Provide the [x, y] coordinate of the cell's center where the given text is located.  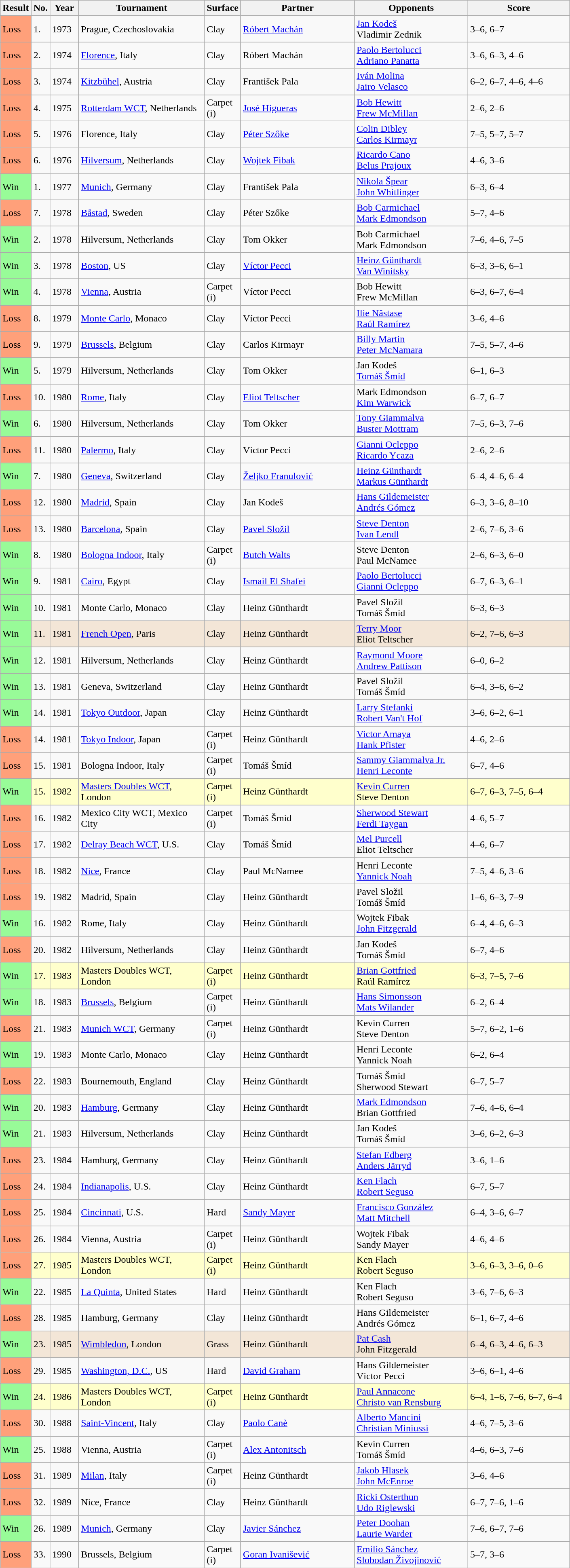
7–6, 4–6, 6–4 [519, 1107]
No. [40, 8]
Terry Moor Eliot Teltscher [411, 634]
Ilie Năstase Raúl Ramírez [411, 318]
Tony Giammalva Buster Mottram [411, 424]
Iván Molina Jairo Velasco [411, 82]
6–7, 6–3, 6–1 [519, 581]
Delray Beach WCT, U.S. [141, 844]
4–6, 7–5, 3–6 [519, 1423]
Paolo Bertolucci Adriano Panatta [411, 55]
Željko Franulović [298, 476]
Kitzbühel, Austria [141, 82]
Larry Stefanki Robert Van't Hof [411, 712]
1973 [65, 29]
6–1, 6–3 [519, 371]
6–3, 3–6, 8–10 [519, 502]
6–7, 6–3, 7–5, 6–4 [519, 792]
Paul Annacone Christo van Rensburg [411, 1397]
Tomáš Šmíd Sherwood Stewart [411, 1081]
1–6, 6–3, 7–9 [519, 897]
Peter Doohan Laurie Warder [411, 1528]
1990 [65, 1554]
Emilio Sánchez Slobodan Živojinović [411, 1554]
6–7, 6–7 [519, 397]
Båstad, Sweden [141, 213]
1986 [65, 1397]
7–6, 4–6, 7–5 [519, 239]
Mel Purcell Eliot Teltscher [411, 844]
3–6, 6–1, 4–6 [519, 1371]
Rotterdam WCT, Netherlands [141, 108]
Kevin Curren Tomáš Šmíd [411, 1449]
7–6, 6–7, 7–6 [519, 1528]
Wojtek Fibak Sandy Mayer [411, 1239]
Grass [223, 1344]
Stefan Edberg Anders Järryd [411, 1160]
6–3, 6–4 [519, 187]
3–6, 6–7 [519, 29]
5–7, 6–2, 1–6 [519, 1029]
Wimbledon, London [141, 1344]
Steve Denton Ivan Lendl [411, 529]
7–5, 5–7, 5–7 [519, 134]
6–7, 7–6, 1–6 [519, 1502]
Paolo Bertolucci Gianni Ocleppo [411, 581]
Barcelona, Spain [141, 529]
Heinz Günthardt Markus Günthardt [411, 476]
Tournament [141, 8]
3–6, 6–3, 4–6 [519, 55]
3–6, 7–6, 6–3 [519, 1291]
4–6, 2–6 [519, 739]
Victor Amaya Hank Pfister [411, 739]
Nikola Špear John Whitlinger [411, 187]
Sammy Giammalva Jr. Henri Leconte [411, 766]
Palermo, Italy [141, 450]
Colin Dibley Carlos Kirmayr [411, 134]
4–6, 6–7 [519, 844]
3–6, 6–2, 6–3 [519, 1134]
1977 [65, 187]
32. [40, 1502]
French Open, Paris [141, 634]
Butch Walts [298, 555]
28. [40, 1318]
Wojtek Fibak John Fitzgerald [411, 923]
Ismail El Shafei [298, 581]
Heinz Günthardt Van Winitsky [411, 265]
Ricardo Cano Belus Prajoux [411, 160]
Pavel Složil [298, 529]
Goran Ivanišević [298, 1554]
3–6, 6–3, 3–6, 0–6 [519, 1266]
3–6, 1–6 [519, 1160]
Pat Cash John Fitzgerald [411, 1344]
6–4, 3–6, 6–2 [519, 687]
6–3, 7–5, 7–6 [519, 976]
David Graham [298, 1371]
Hans Simonsson Mats Wilander [411, 1002]
6–4, 4–6, 6–4 [519, 476]
6–4, 4–6, 6–3 [519, 923]
Jakob Hlasek John McEnroe [411, 1476]
Sherwood Stewart Ferdi Taygan [411, 818]
7–5, 6–3, 7–6 [519, 424]
2–6, 7–6, 3–6 [519, 529]
Mexico City WCT, Mexico City [141, 818]
4–6, 5–7 [519, 818]
Wojtek Fibak [298, 160]
1975 [65, 108]
Result [16, 8]
30. [40, 1423]
4–6, 4–6 [519, 1239]
6–3, 6–7, 6–4 [519, 292]
6–2, 6–7, 4–6, 4–6 [519, 82]
29. [40, 1371]
Cairo, Egypt [141, 581]
Jan Kodeš Vladimir Zednik [411, 29]
27. [40, 1266]
5–7, 4–6 [519, 213]
Washington, D.C., US [141, 1371]
33. [40, 1554]
7–5, 4–6, 3–6 [519, 871]
Mark Edmondson Kim Warwick [411, 397]
Tokyo Indoor, Japan [141, 739]
Ricki Osterthun Udo Riglewski [411, 1502]
Javier Sánchez [298, 1528]
6–2, 7–6, 6–3 [519, 634]
Steve Denton Paul McNamee [411, 555]
4–6, 3–6 [519, 160]
Indianapolis, U.S. [141, 1186]
Bournemouth, England [141, 1081]
31. [40, 1476]
Surface [223, 8]
Billy Martin Peter McNamara [411, 344]
Munich WCT, Germany [141, 1029]
6–4, 6–3, 4–6, 6–3 [519, 1344]
2–6, 6–3, 6–0 [519, 555]
Milan, Italy [141, 1476]
6–4, 3–6, 6–7 [519, 1213]
7–5, 5–7, 4–6 [519, 344]
Tokyo Outdoor, Japan [141, 712]
Carlos Kirmayr [298, 344]
Year [65, 8]
6–0, 6–2 [519, 660]
Opponents [411, 8]
Hans Gildemeister Víctor Pecci [411, 1371]
Cincinnati, U.S. [141, 1213]
4–6, 6–3, 7–6 [519, 1449]
Eliot Teltscher [298, 397]
Francisco González Matt Mitchell [411, 1213]
Gianni Ocleppo Ricardo Ycaza [411, 450]
Partner [298, 8]
6–3, 3–6, 6–1 [519, 265]
Raymond Moore Andrew Pattison [411, 660]
Jan Kodeš [298, 502]
5–7, 3–6 [519, 1554]
La Quinta, United States [141, 1291]
Brian Gottfried Raúl Ramírez [411, 976]
Score [519, 8]
Paolo Canè [298, 1423]
Prague, Czechoslovakia [141, 29]
Alberto Mancini Christian Miniussi [411, 1423]
Alex Antonitsch [298, 1449]
José Higueras [298, 108]
Mark Edmondson Brian Gottfried [411, 1107]
Saint-Vincent, Italy [141, 1423]
6–1, 6–7, 4–6 [519, 1318]
3–6, 6–2, 6–1 [519, 712]
6–4, 1–6, 7–6, 6–7, 6–4 [519, 1397]
Paul McNamee [298, 871]
Sandy Mayer [298, 1213]
Boston, US [141, 265]
6–3, 6–3 [519, 607]
